Find where the given text appears and provide that cell's center as [x, y] coordinate. 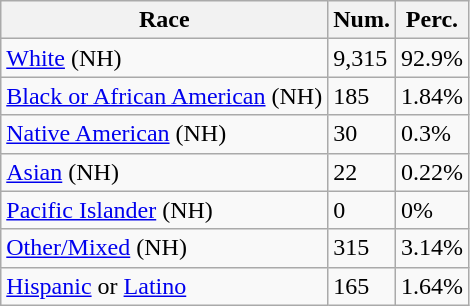
185 [362, 96]
Black or African American (NH) [164, 96]
0.22% [432, 172]
Race [164, 20]
Perc. [432, 20]
0 [362, 210]
White (NH) [164, 58]
Pacific Islander (NH) [164, 210]
3.14% [432, 248]
1.84% [432, 96]
Asian (NH) [164, 172]
9,315 [362, 58]
22 [362, 172]
165 [362, 286]
1.64% [432, 286]
315 [362, 248]
Hispanic or Latino [164, 286]
0% [432, 210]
0.3% [432, 134]
Native American (NH) [164, 134]
92.9% [432, 58]
30 [362, 134]
Num. [362, 20]
Other/Mixed (NH) [164, 248]
